Extract the [X, Y] coordinate from the center of the cell holding the provided text.  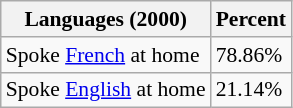
Spoke French at home [106, 55]
Spoke English at home [106, 90]
21.14% [251, 90]
78.86% [251, 55]
Percent [251, 19]
Languages (2000) [106, 19]
